Scan for the cell matching the given text and deliver its [X, Y] coordinate at center. 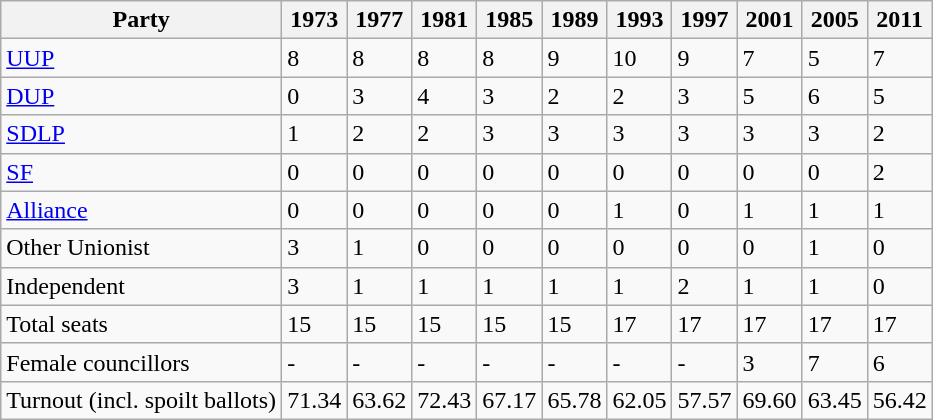
1973 [314, 20]
63.45 [834, 400]
1981 [444, 20]
Total seats [142, 324]
71.34 [314, 400]
65.78 [574, 400]
56.42 [900, 400]
Turnout (incl. spoilt ballots) [142, 400]
1989 [574, 20]
1985 [510, 20]
UUP [142, 58]
1993 [640, 20]
2005 [834, 20]
2011 [900, 20]
1997 [704, 20]
62.05 [640, 400]
10 [640, 58]
69.60 [770, 400]
4 [444, 96]
Other Unionist [142, 248]
DUP [142, 96]
67.17 [510, 400]
63.62 [380, 400]
Alliance [142, 210]
Female councillors [142, 362]
Party [142, 20]
SF [142, 172]
SDLP [142, 134]
2001 [770, 20]
72.43 [444, 400]
Independent [142, 286]
1977 [380, 20]
57.57 [704, 400]
